For the text-containing cell, return its midpoint in [X, Y] coordinate format. 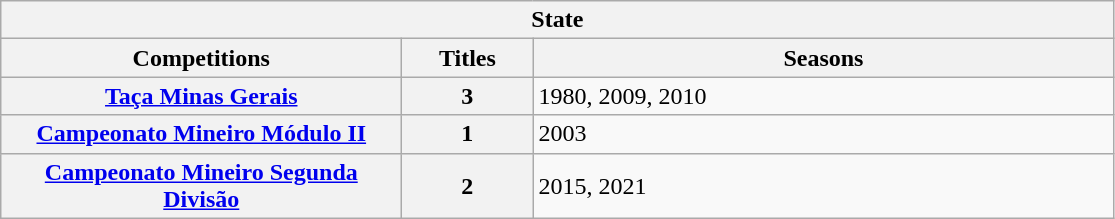
Campeonato Mineiro Segunda Divisão [202, 186]
State [558, 20]
Taça Minas Gerais [202, 96]
Titles [468, 58]
1 [468, 134]
2015, 2021 [824, 186]
Seasons [824, 58]
Competitions [202, 58]
1980, 2009, 2010 [824, 96]
2 [468, 186]
2003 [824, 134]
Campeonato Mineiro Módulo II [202, 134]
3 [468, 96]
